Detect which cell encompasses the target text, then output its (X, Y) center coordinate. 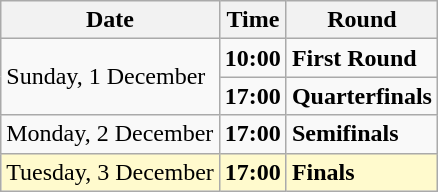
Finals (362, 172)
Date (110, 20)
Time (252, 20)
Quarterfinals (362, 96)
First Round (362, 58)
Tuesday, 3 December (110, 172)
10:00 (252, 58)
Monday, 2 December (110, 134)
Round (362, 20)
Sunday, 1 December (110, 77)
Semifinals (362, 134)
